Pinpoint the cell where the given text exists, returning its [X, Y] midpoint coordinate. 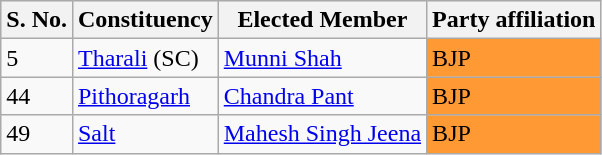
Pithoragarh [145, 96]
Constituency [145, 20]
44 [37, 96]
Munni Shah [322, 58]
Party affiliation [514, 20]
Elected Member [322, 20]
Mahesh Singh Jeena [322, 134]
Chandra Pant [322, 96]
S. No. [37, 20]
Tharali (SC) [145, 58]
5 [37, 58]
49 [37, 134]
Salt [145, 134]
